Pinpoint the cell where the given text exists, returning its [X, Y] midpoint coordinate. 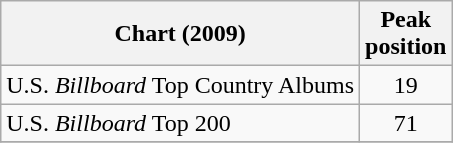
71 [406, 123]
19 [406, 85]
U.S. Billboard Top Country Albums [180, 85]
Chart (2009) [180, 34]
Peakposition [406, 34]
U.S. Billboard Top 200 [180, 123]
